Determine the [X, Y] coordinate at the center of the cell enclosing the given text.  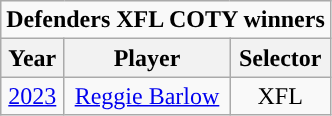
XFL [280, 96]
2023 [32, 96]
Reggie Barlow [147, 96]
Year [32, 58]
Selector [280, 58]
Defenders XFL COTY winners [166, 20]
Player [147, 58]
